Extract the (x, y) coordinate from the center of the cell holding the provided text.  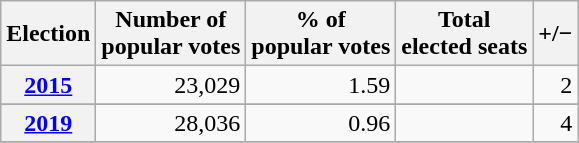
23,029 (171, 85)
2 (556, 85)
2015 (48, 85)
Number ofpopular votes (171, 34)
+/− (556, 34)
0.96 (321, 123)
Totalelected seats (464, 34)
% ofpopular votes (321, 34)
Election (48, 34)
2019 (48, 123)
4 (556, 123)
1.59 (321, 85)
28,036 (171, 123)
